Output the [x, y] coordinate of the center of the cell containing the given text.  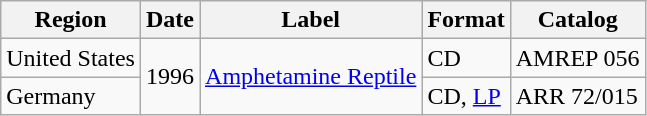
1996 [170, 77]
Catalog [578, 20]
CD [466, 58]
Label [311, 20]
Date [170, 20]
CD, LP [466, 96]
Germany [71, 96]
AMREP 056 [578, 58]
ARR 72/015 [578, 96]
United States [71, 58]
Amphetamine Reptile [311, 77]
Format [466, 20]
Region [71, 20]
